Return (x, y) of the center of cell containing provided text 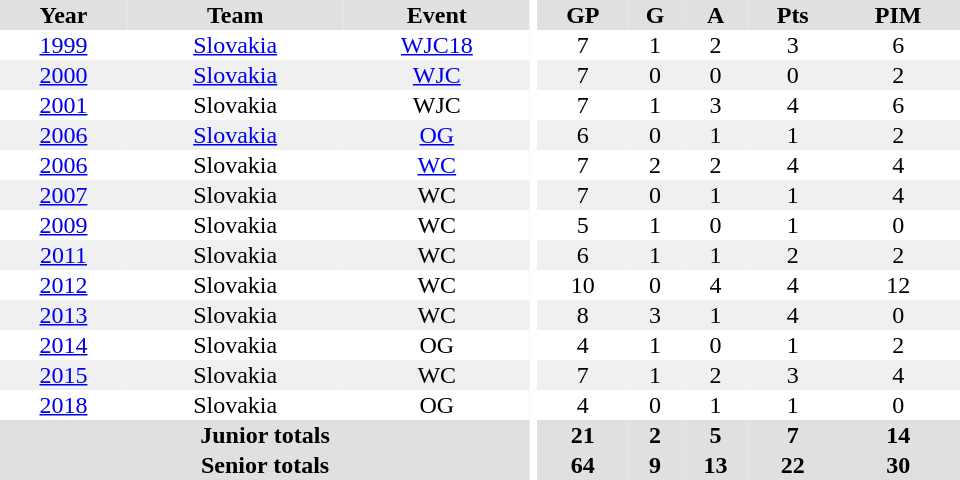
A (716, 15)
2001 (64, 105)
22 (792, 465)
64 (583, 465)
2018 (64, 405)
Pts (792, 15)
2013 (64, 315)
WJC18 (436, 45)
2000 (64, 75)
2012 (64, 285)
2014 (64, 345)
Junior totals (265, 435)
8 (583, 315)
21 (583, 435)
1999 (64, 45)
9 (655, 465)
G (655, 15)
2011 (64, 255)
10 (583, 285)
Year (64, 15)
Team (236, 15)
14 (898, 435)
Senior totals (265, 465)
Event (436, 15)
2015 (64, 375)
2007 (64, 195)
12 (898, 285)
13 (716, 465)
PIM (898, 15)
2009 (64, 225)
GP (583, 15)
30 (898, 465)
